Locate the cell with the specified text and output its (X, Y) center coordinate. 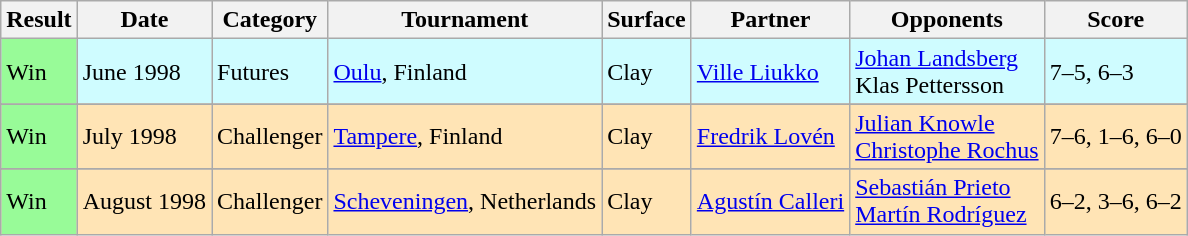
6–2, 3–6, 6–2 (1116, 202)
Agustín Calleri (770, 202)
7–6, 1–6, 6–0 (1116, 136)
Futures (270, 72)
7–5, 6–3 (1116, 72)
Johan Landsberg Klas Pettersson (947, 72)
Tournament (465, 20)
Fredrik Lovén (770, 136)
Julian Knowle Christophe Rochus (947, 136)
Ville Liukko (770, 72)
Opponents (947, 20)
Score (1116, 20)
Category (270, 20)
Scheveningen, Netherlands (465, 202)
Tampere, Finland (465, 136)
Surface (647, 20)
June 1998 (144, 72)
Result (39, 20)
August 1998 (144, 202)
Partner (770, 20)
Sebastián Prieto Martín Rodríguez (947, 202)
Oulu, Finland (465, 72)
July 1998 (144, 136)
Date (144, 20)
